Pinpoint the cell where the given text exists, returning its (x, y) midpoint coordinate. 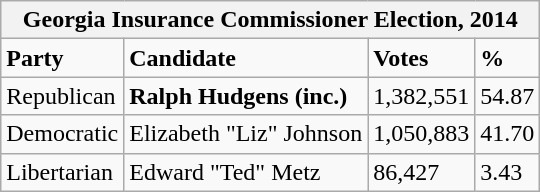
54.87 (508, 96)
1,050,883 (422, 134)
Libertarian (62, 172)
Ralph Hudgens (inc.) (246, 96)
3.43 (508, 172)
Democratic (62, 134)
Edward "Ted" Metz (246, 172)
Party (62, 58)
Elizabeth "Liz" Johnson (246, 134)
Republican (62, 96)
Votes (422, 58)
1,382,551 (422, 96)
% (508, 58)
Georgia Insurance Commissioner Election, 2014 (270, 20)
Candidate (246, 58)
41.70 (508, 134)
86,427 (422, 172)
